Identify which cell holds the provided text, then report its [x, y] central coordinate. 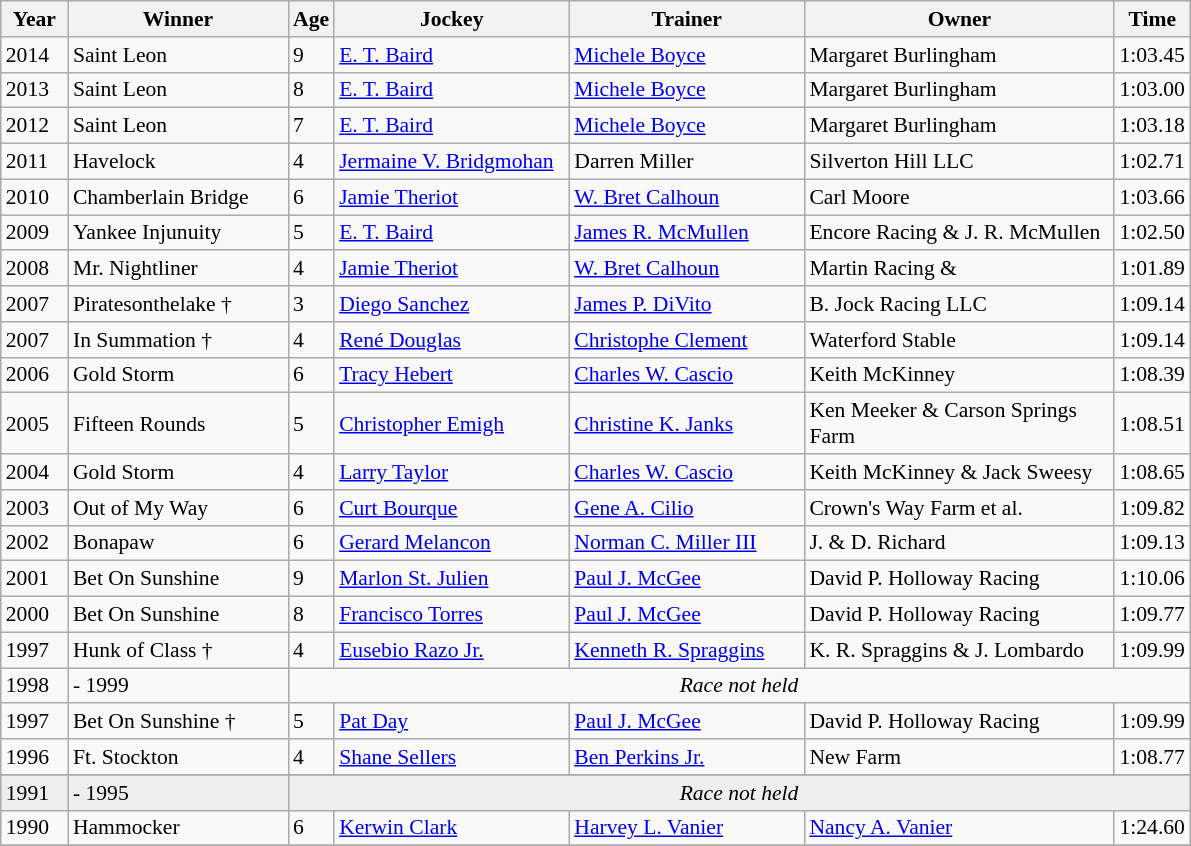
Marlon St. Julien [452, 579]
1:03.00 [1152, 90]
- 1995 [178, 793]
1:03.18 [1152, 126]
Winner [178, 19]
3 [311, 304]
New Farm [959, 757]
Hammocker [178, 828]
Eusebio Razo Jr. [452, 650]
Tracy Hebert [452, 375]
1:09.13 [1152, 543]
Kenneth R. Spraggins [686, 650]
Curt Bourque [452, 508]
In Summation † [178, 340]
1990 [34, 828]
2014 [34, 55]
Gene A. Cilio [686, 508]
1:08.65 [1152, 472]
Piratesonthelake † [178, 304]
Time [1152, 19]
James P. DiVito [686, 304]
2003 [34, 508]
Hunk of Class † [178, 650]
Waterford Stable [959, 340]
Diego Sanchez [452, 304]
René Douglas [452, 340]
Ken Meeker & Carson Springs Farm [959, 424]
1:03.66 [1152, 197]
1996 [34, 757]
2013 [34, 90]
1:24.60 [1152, 828]
Kerwin Clark [452, 828]
1998 [34, 686]
1:02.50 [1152, 233]
Christophe Clement [686, 340]
Jermaine V. Bridgmohan [452, 162]
1:08.39 [1152, 375]
2012 [34, 126]
Owner [959, 19]
Norman C. Miller III [686, 543]
Ft. Stockton [178, 757]
Jockey [452, 19]
2000 [34, 615]
Encore Racing & J. R. McMullen [959, 233]
Bonapaw [178, 543]
Havelock [178, 162]
2008 [34, 269]
B. Jock Racing LLC [959, 304]
Mr. Nightliner [178, 269]
Chamberlain Bridge [178, 197]
2002 [34, 543]
Year [34, 19]
Gerard Melancon [452, 543]
7 [311, 126]
Christine K. Janks [686, 424]
1:09.77 [1152, 615]
2009 [34, 233]
Nancy A. Vanier [959, 828]
Bet On Sunshine † [178, 722]
1991 [34, 793]
Darren Miller [686, 162]
2005 [34, 424]
Keith McKinney [959, 375]
1:08.51 [1152, 424]
Silverton Hill LLC [959, 162]
Martin Racing & [959, 269]
Larry Taylor [452, 472]
1:01.89 [1152, 269]
1:09.82 [1152, 508]
Crown's Way Farm et al. [959, 508]
James R. McMullen [686, 233]
1:08.77 [1152, 757]
2006 [34, 375]
Trainer [686, 19]
- 1999 [178, 686]
J. & D. Richard [959, 543]
Yankee Injunuity [178, 233]
2011 [34, 162]
Keith McKinney & Jack Sweesy [959, 472]
2010 [34, 197]
Francisco Torres [452, 615]
2004 [34, 472]
Age [311, 19]
Carl Moore [959, 197]
Ben Perkins Jr. [686, 757]
Harvey L. Vanier [686, 828]
1:03.45 [1152, 55]
K. R. Spraggins & J. Lombardo [959, 650]
Fifteen Rounds [178, 424]
Christopher Emigh [452, 424]
Pat Day [452, 722]
1:02.71 [1152, 162]
Out of My Way [178, 508]
2001 [34, 579]
Shane Sellers [452, 757]
1:10.06 [1152, 579]
